For the text-containing cell, return its midpoint in (X, Y) coordinate format. 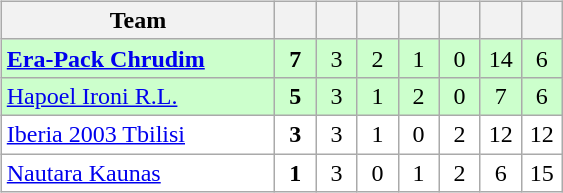
Hapoel Ironi R.L. (138, 96)
Team (138, 20)
14 (500, 58)
Era-Pack Chrudim (138, 58)
5 (296, 96)
Nautara Kaunas (138, 173)
Iberia 2003 Tbilisi (138, 134)
15 (542, 173)
